From the cell containing the given text, extract its center point as [X, Y] coordinate. 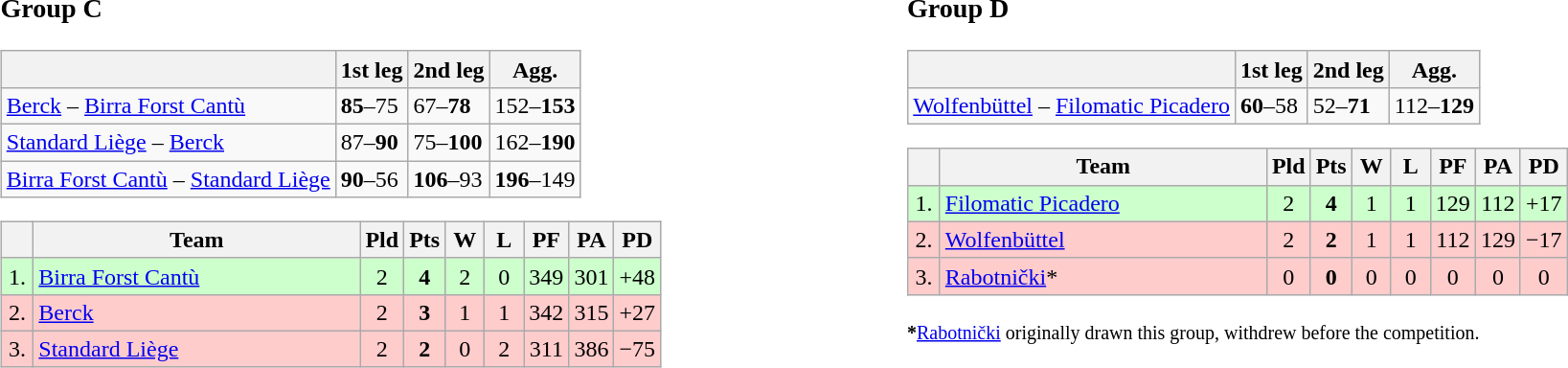
90–56 [372, 179]
386 [592, 349]
67–78 [448, 105]
87–90 [372, 143]
Rabotnički* [1103, 276]
349 [546, 276]
52–71 [1349, 105]
162–190 [534, 143]
Standard Liège [197, 349]
152–153 [534, 105]
301 [592, 276]
−17 [1544, 240]
3 [425, 312]
106–93 [448, 179]
112–129 [1434, 105]
75–100 [448, 143]
Berck – Birra Forst Cantù [169, 105]
Wolfenbüttel [1103, 240]
Wolfenbüttel – Filomatic Picadero [1072, 105]
+27 [638, 312]
315 [592, 312]
Birra Forst Cantù [197, 276]
Standard Liège – Berck [169, 143]
+17 [1544, 203]
Birra Forst Cantù – Standard Liège [169, 179]
−75 [638, 349]
Filomatic Picadero [1103, 203]
196–149 [534, 179]
+48 [638, 276]
85–75 [372, 105]
342 [546, 312]
311 [546, 349]
60–58 [1271, 105]
Berck [197, 312]
